Search for the cell housing the specified text and yield its (x, y) center coordinate. 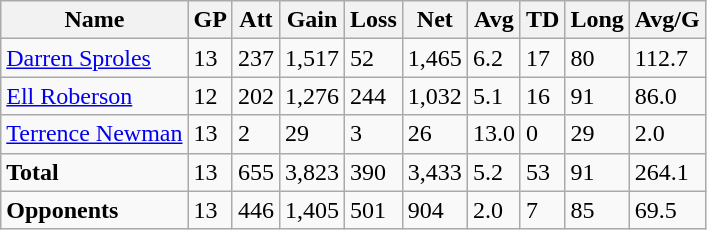
Darren Sproles (94, 58)
TD (542, 20)
1,032 (434, 96)
904 (434, 210)
Gain (312, 20)
Opponents (94, 210)
Ell Roberson (94, 96)
Name (94, 20)
Att (256, 20)
264.1 (667, 172)
390 (374, 172)
Terrence Newman (94, 134)
Avg/G (667, 20)
3,823 (312, 172)
13.0 (494, 134)
5.1 (494, 96)
1,465 (434, 58)
7 (542, 210)
16 (542, 96)
80 (597, 58)
501 (374, 210)
12 (210, 96)
Total (94, 172)
237 (256, 58)
2 (256, 134)
3 (374, 134)
85 (597, 210)
112.7 (667, 58)
446 (256, 210)
3,433 (434, 172)
1,405 (312, 210)
244 (374, 96)
655 (256, 172)
52 (374, 58)
0 (542, 134)
Net (434, 20)
17 (542, 58)
GP (210, 20)
1,517 (312, 58)
202 (256, 96)
Long (597, 20)
1,276 (312, 96)
53 (542, 172)
5.2 (494, 172)
69.5 (667, 210)
86.0 (667, 96)
Loss (374, 20)
26 (434, 134)
6.2 (494, 58)
Avg (494, 20)
